Identify which cell holds the provided text, then report its [X, Y] central coordinate. 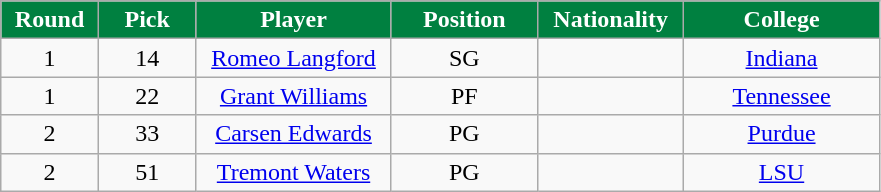
22 [147, 96]
Round [50, 20]
33 [147, 134]
14 [147, 58]
Grant Williams [294, 96]
Pick [147, 20]
Nationality [611, 20]
College [782, 20]
51 [147, 172]
SG [464, 58]
LSU [782, 172]
Position [464, 20]
PF [464, 96]
Purdue [782, 134]
Carsen Edwards [294, 134]
Romeo Langford [294, 58]
Indiana [782, 58]
Tremont Waters [294, 172]
Tennessee [782, 96]
Player [294, 20]
